Return (X, Y) of the center of cell containing provided text 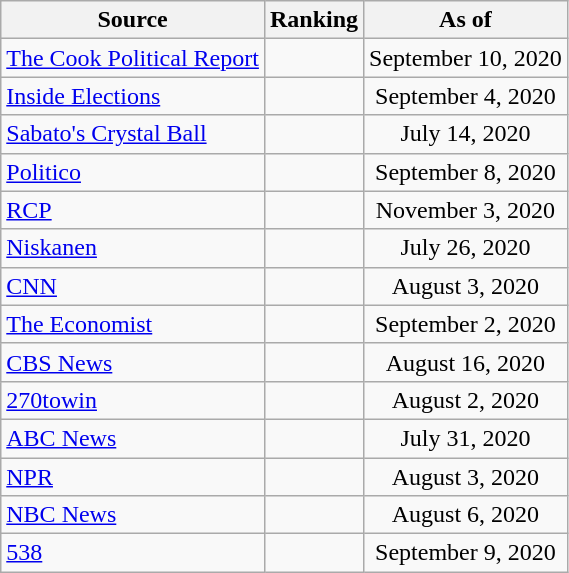
Ranking (314, 20)
July 14, 2020 (466, 134)
August 2, 2020 (466, 400)
Source (133, 20)
NPR (133, 477)
August 6, 2020 (466, 515)
Sabato's Crystal Ball (133, 134)
538 (133, 553)
September 2, 2020 (466, 324)
NBC News (133, 515)
July 31, 2020 (466, 438)
RCP (133, 210)
September 10, 2020 (466, 58)
August 16, 2020 (466, 362)
July 26, 2020 (466, 248)
Niskanen (133, 248)
September 4, 2020 (466, 96)
The Economist (133, 324)
ABC News (133, 438)
Inside Elections (133, 96)
September 8, 2020 (466, 172)
270towin (133, 400)
As of (466, 20)
November 3, 2020 (466, 210)
CNN (133, 286)
Politico (133, 172)
CBS News (133, 362)
September 9, 2020 (466, 553)
The Cook Political Report (133, 58)
